Determine the (x, y) coordinate at the center of the cell enclosing the given text.  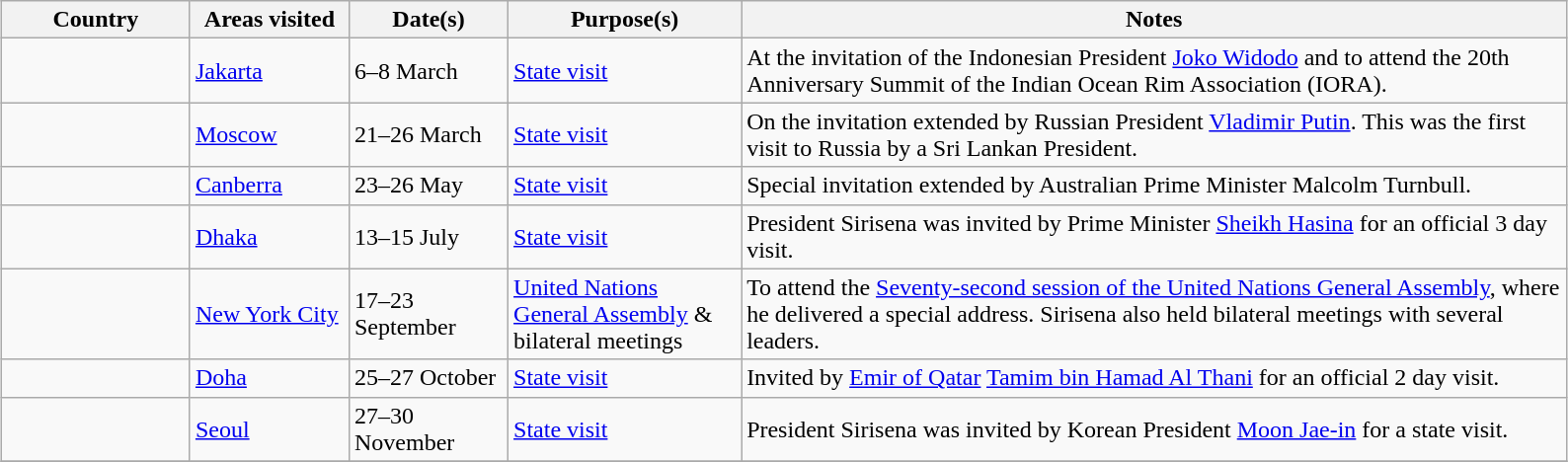
Doha (269, 378)
President Sirisena was invited by Korean President Moon Jae-in for a state visit. (1154, 428)
New York City (269, 314)
Canberra (269, 186)
Country (95, 20)
At the invitation of the Indonesian President Joko Widodo and to attend the 20th Anniversary Summit of the Indian Ocean Rim Association (IORA). (1154, 71)
Dhaka (269, 237)
27–30 November (429, 428)
13–15 July (429, 237)
Special invitation extended by Australian Prime Minister Malcolm Turnbull. (1154, 186)
21–26 March (429, 134)
Moscow (269, 134)
25–27 October (429, 378)
6–8 March (429, 71)
President Sirisena was invited by Prime Minister Sheikh Hasina for an official 3 day visit. (1154, 237)
Jakarta (269, 71)
Date(s) (429, 20)
United Nations General Assembly & bilateral meetings (625, 314)
Invited by Emir of Qatar Tamim bin Hamad Al Thani for an official 2 day visit. (1154, 378)
Notes (1154, 20)
Seoul (269, 428)
Areas visited (269, 20)
23–26 May (429, 186)
17–23 September (429, 314)
Purpose(s) (625, 20)
On the invitation extended by Russian President Vladimir Putin. This was the first visit to Russia by a Sri Lankan President. (1154, 134)
